Identify which cell holds the provided text, then report its (X, Y) central coordinate. 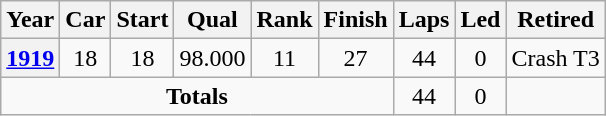
Finish (356, 20)
Laps (424, 20)
Crash T3 (556, 58)
Totals (197, 96)
11 (284, 58)
Rank (284, 20)
98.000 (212, 58)
Year (30, 20)
Car (86, 20)
Start (142, 20)
Qual (212, 20)
1919 (30, 58)
Retired (556, 20)
Led (480, 20)
27 (356, 58)
